Scan for the cell matching the given text and deliver its (X, Y) coordinate at center. 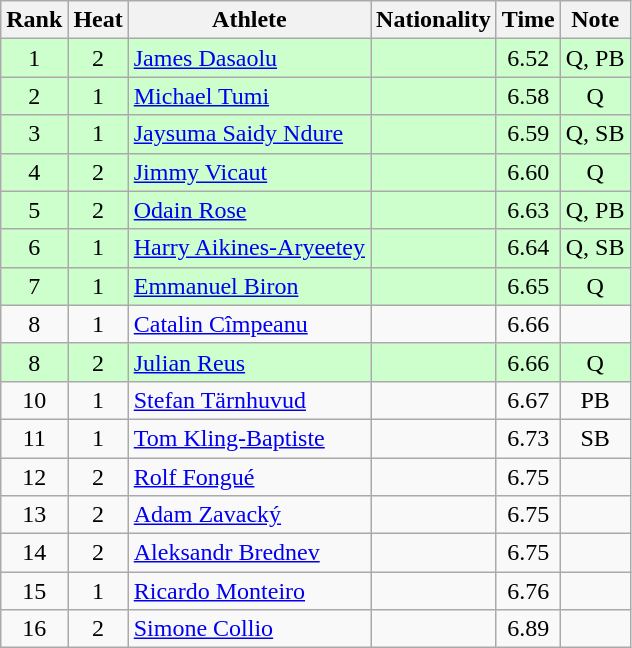
11 (34, 438)
5 (34, 210)
7 (34, 286)
6.59 (528, 134)
6.89 (528, 629)
Nationality (434, 20)
3 (34, 134)
Time (528, 20)
Simone Collio (249, 629)
6.63 (528, 210)
Adam Zavacký (249, 515)
Aleksandr Brednev (249, 553)
PB (595, 400)
Tom Kling-Baptiste (249, 438)
6 (34, 248)
15 (34, 591)
6.52 (528, 58)
Rank (34, 20)
Julian Reus (249, 362)
6.64 (528, 248)
Emmanuel Biron (249, 286)
Jaysuma Saidy Ndure (249, 134)
Odain Rose (249, 210)
Michael Tumi (249, 96)
Harry Aikines-Aryeetey (249, 248)
12 (34, 477)
Athlete (249, 20)
Heat (98, 20)
SB (595, 438)
14 (34, 553)
4 (34, 172)
6.67 (528, 400)
6.65 (528, 286)
Jimmy Vicaut (249, 172)
10 (34, 400)
Rolf Fongué (249, 477)
6.73 (528, 438)
Stefan Tärnhuvud (249, 400)
16 (34, 629)
Catalin Cîmpeanu (249, 324)
James Dasaolu (249, 58)
6.58 (528, 96)
13 (34, 515)
6.76 (528, 591)
Note (595, 20)
Ricardo Monteiro (249, 591)
6.60 (528, 172)
